Identify which cell holds the provided text, then report its [x, y] central coordinate. 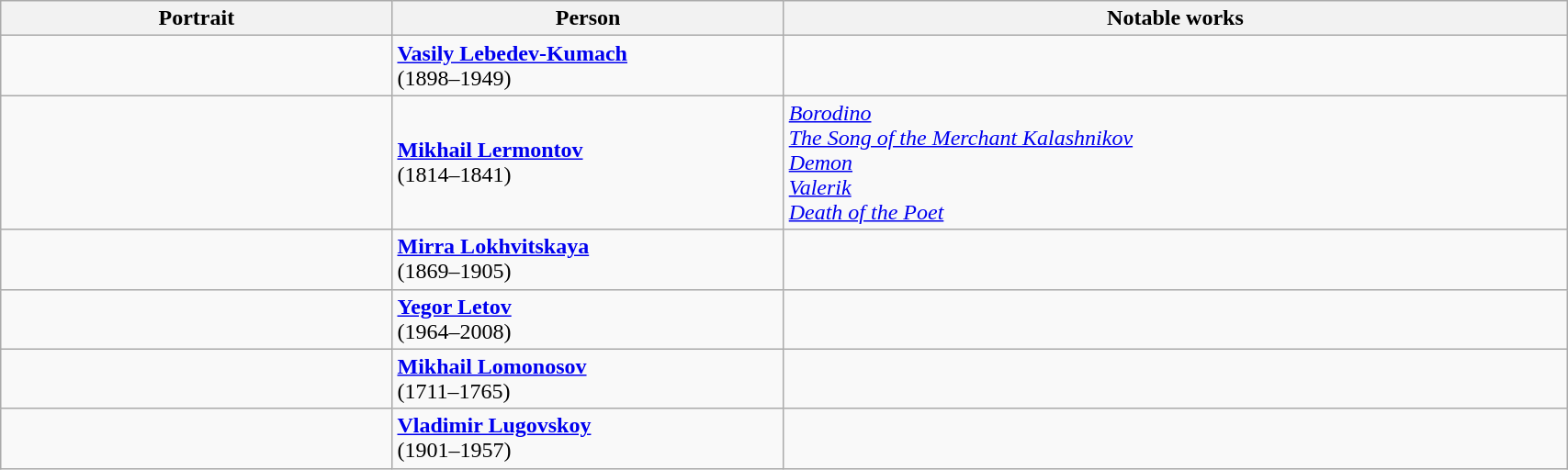
Person [588, 18]
Mikhail Lermontov (1814–1841) [588, 162]
Mirra Lokhvitskaya (1869–1905) [588, 259]
Notable works [1175, 18]
Borodino The Song of the Merchant Kalashnikov Demon Valerik Death of the Poet [1175, 162]
Vladimir Lugovskoy (1901–1957) [588, 439]
Vasily Lebedev-Kumach (1898–1949) [588, 66]
Yegor Letov (1964–2008) [588, 319]
Mikhail Lomonosov (1711–1765) [588, 378]
Portrait [197, 18]
